For the text-containing cell, return its midpoint in [x, y] coordinate format. 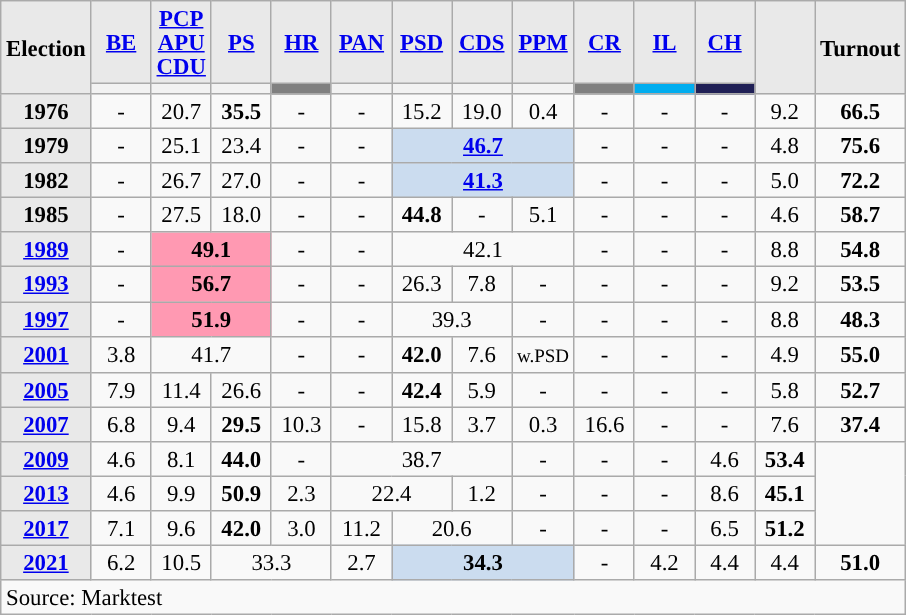
1993 [46, 284]
Election [46, 48]
25.1 [181, 146]
75.6 [860, 146]
HR [301, 42]
19.0 [482, 112]
66.5 [860, 112]
PSD [422, 42]
10.5 [181, 562]
1982 [46, 180]
11.2 [361, 528]
50.9 [241, 494]
38.7 [421, 460]
2001 [46, 354]
IL [664, 42]
9.4 [181, 424]
58.7 [860, 216]
54.8 [860, 250]
20.7 [181, 112]
72.2 [860, 180]
20.6 [452, 528]
51.2 [785, 528]
0.3 [544, 424]
46.7 [484, 146]
6.2 [121, 562]
23.4 [241, 146]
PPM [544, 42]
Turnout [860, 48]
39.3 [452, 320]
2013 [46, 494]
CDS [482, 42]
CH [725, 42]
1989 [46, 250]
8.1 [181, 460]
9.6 [181, 528]
7.8 [482, 284]
6.5 [725, 528]
3.0 [301, 528]
44.8 [422, 216]
4.9 [785, 354]
7.1 [121, 528]
34.3 [484, 562]
PAN [361, 42]
51.0 [860, 562]
4.8 [785, 146]
6.8 [121, 424]
1976 [46, 112]
41.7 [211, 354]
15.2 [422, 112]
22.4 [391, 494]
2005 [46, 390]
10.3 [301, 424]
37.4 [860, 424]
56.7 [211, 284]
27.5 [181, 216]
51.9 [211, 320]
2007 [46, 424]
9.9 [181, 494]
Source: Marktest [454, 598]
1979 [46, 146]
52.7 [860, 390]
44.0 [241, 460]
4.2 [664, 562]
BE [121, 42]
2021 [46, 562]
42.4 [422, 390]
53.5 [860, 284]
27.0 [241, 180]
42.1 [484, 250]
2.7 [361, 562]
33.3 [271, 562]
5.0 [785, 180]
w.PSD [544, 354]
29.5 [241, 424]
5.1 [544, 216]
0.4 [544, 112]
2.3 [301, 494]
1.2 [482, 494]
CR [604, 42]
18.0 [241, 216]
5.9 [482, 390]
41.3 [484, 180]
2017 [46, 528]
2009 [46, 460]
1997 [46, 320]
35.5 [241, 112]
7.9 [121, 390]
15.8 [422, 424]
11.4 [181, 390]
PS [241, 42]
49.1 [211, 250]
3.8 [121, 354]
45.1 [785, 494]
1985 [46, 216]
26.3 [422, 284]
5.8 [785, 390]
26.7 [181, 180]
PCPAPUCDU [181, 42]
48.3 [860, 320]
53.4 [785, 460]
8.6 [725, 494]
16.6 [604, 424]
26.6 [241, 390]
3.7 [482, 424]
55.0 [860, 354]
